Provide the (x, y) coordinate of the cell's center where the given text is located.  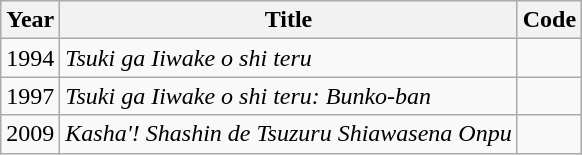
Tsuki ga Iiwake o shi teru: Bunko-ban (288, 96)
1997 (30, 96)
2009 (30, 134)
Tsuki ga Iiwake o shi teru (288, 58)
Code (549, 20)
1994 (30, 58)
Title (288, 20)
Kasha'! Shashin de Tsuzuru Shiawasena Onpu (288, 134)
Year (30, 20)
